Return [X, Y] of the center of cell containing provided text 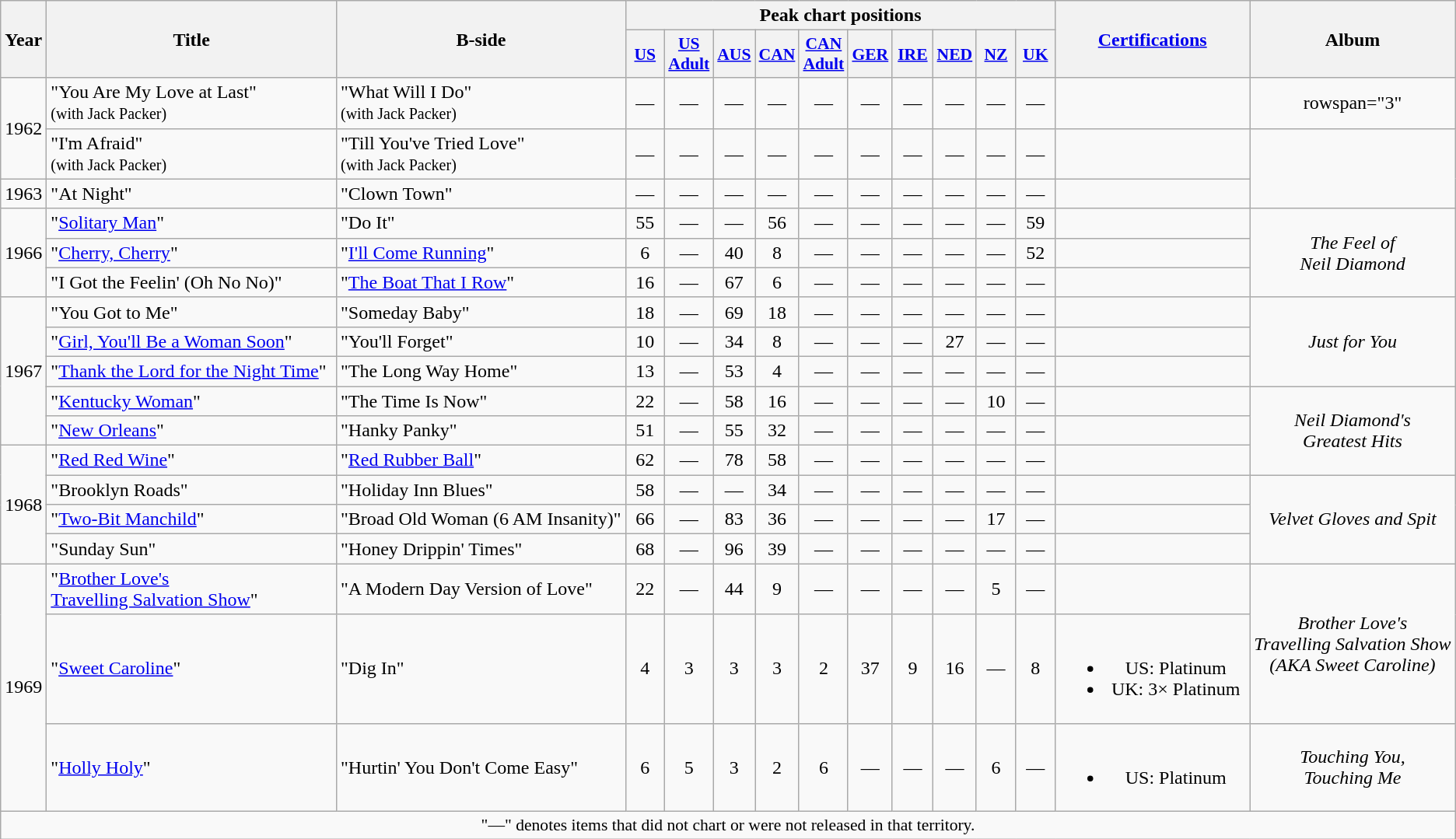
NZ [996, 54]
B-side [481, 39]
Just for You [1353, 341]
"I Got the Feelin' (Oh No No)" [191, 282]
UK [1036, 54]
"Honey Drippin' Times" [481, 549]
"New Orleans" [191, 431]
69 [734, 312]
"Till You've Tried Love"(with Jack Packer) [481, 154]
"Cherry, Cherry" [191, 253]
1969 [23, 687]
US: PlatinumUK: 3× Platinum [1153, 669]
"Brother Love'sTravelling Salvation Show" [191, 589]
44 [734, 589]
"The Time Is Now" [481, 400]
"A Modern Day Version of Love" [481, 589]
"—" denotes items that did not chart or were not released in that territory. [728, 825]
IRE [912, 54]
96 [734, 549]
17 [996, 519]
USAdult [689, 54]
"Kentucky Woman" [191, 400]
CANAdult [823, 54]
"Broad Old Woman (6 AM Insanity)" [481, 519]
"The Long Way Home" [481, 371]
AUS [734, 54]
37 [870, 669]
"What Will I Do"(with Jack Packer) [481, 103]
Brother Love'sTravelling Salvation Show (AKA Sweet Caroline) [1353, 644]
1962 [23, 128]
"I'm Afraid"(with Jack Packer) [191, 154]
67 [734, 282]
NED [955, 54]
"Holly Holy" [191, 767]
Certifications [1153, 39]
Velvet Gloves and Spit [1353, 519]
CAN [778, 54]
"Girl, You'll Be a Woman Soon" [191, 341]
66 [645, 519]
13 [645, 371]
Title [191, 39]
"The Boat That I Row" [481, 282]
"Hanky Panky" [481, 431]
"Dig In" [481, 669]
Album [1353, 39]
"You'll Forget" [481, 341]
56 [778, 223]
51 [645, 431]
US: Platinum [1153, 767]
"Thank the Lord for the Night Time" [191, 371]
"Brooklyn Roads" [191, 490]
"At Night" [191, 194]
39 [778, 549]
Neil Diamond'sGreatest Hits [1353, 430]
"Someday Baby" [481, 312]
36 [778, 519]
"Solitary Man" [191, 223]
"Two-Bit Manchild" [191, 519]
1967 [23, 371]
1963 [23, 194]
"Red Red Wine" [191, 460]
78 [734, 460]
62 [645, 460]
Touching You,Touching Me [1353, 767]
Peak chart positions [840, 16]
Year [23, 39]
"You Got to Me" [191, 312]
53 [734, 371]
"I'll Come Running" [481, 253]
"Red Rubber Ball" [481, 460]
"Do It" [481, 223]
52 [1036, 253]
59 [1036, 223]
83 [734, 519]
GER [870, 54]
32 [778, 431]
27 [955, 341]
US [645, 54]
The Feel ofNeil Diamond [1353, 253]
"Sunday Sun" [191, 549]
40 [734, 253]
1968 [23, 505]
"Sweet Caroline" [191, 669]
"Hurtin' You Don't Come Easy" [481, 767]
68 [645, 549]
"You Are My Love at Last"(with Jack Packer) [191, 103]
"Holiday Inn Blues" [481, 490]
rowspan="3" [1353, 103]
"Clown Town" [481, 194]
1966 [23, 253]
